Locate the cell with the specified text and output its [X, Y] center coordinate. 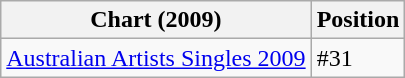
#31 [358, 58]
Australian Artists Singles 2009 [156, 58]
Chart (2009) [156, 20]
Position [358, 20]
